Determine the (x, y) coordinate at the center of the cell enclosing the given text.  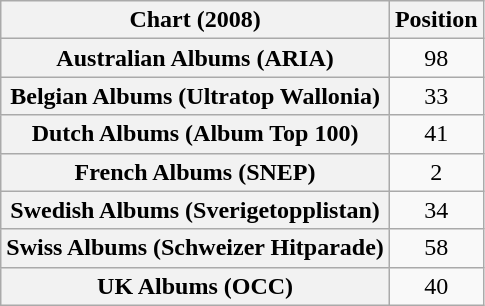
Position (436, 20)
French Albums (SNEP) (196, 172)
Dutch Albums (Album Top 100) (196, 134)
58 (436, 248)
Swedish Albums (Sverigetopplistan) (196, 210)
Australian Albums (ARIA) (196, 58)
Swiss Albums (Schweizer Hitparade) (196, 248)
Belgian Albums (Ultratop Wallonia) (196, 96)
Chart (2008) (196, 20)
34 (436, 210)
UK Albums (OCC) (196, 286)
33 (436, 96)
98 (436, 58)
40 (436, 286)
41 (436, 134)
2 (436, 172)
